Detect which cell encompasses the target text, then output its (X, Y) center coordinate. 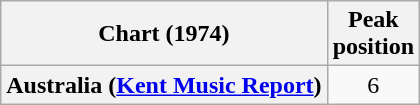
Chart (1974) (164, 34)
Peakposition (373, 34)
6 (373, 85)
Australia (Kent Music Report) (164, 85)
